Pinpoint the cell where the given text exists, returning its [X, Y] midpoint coordinate. 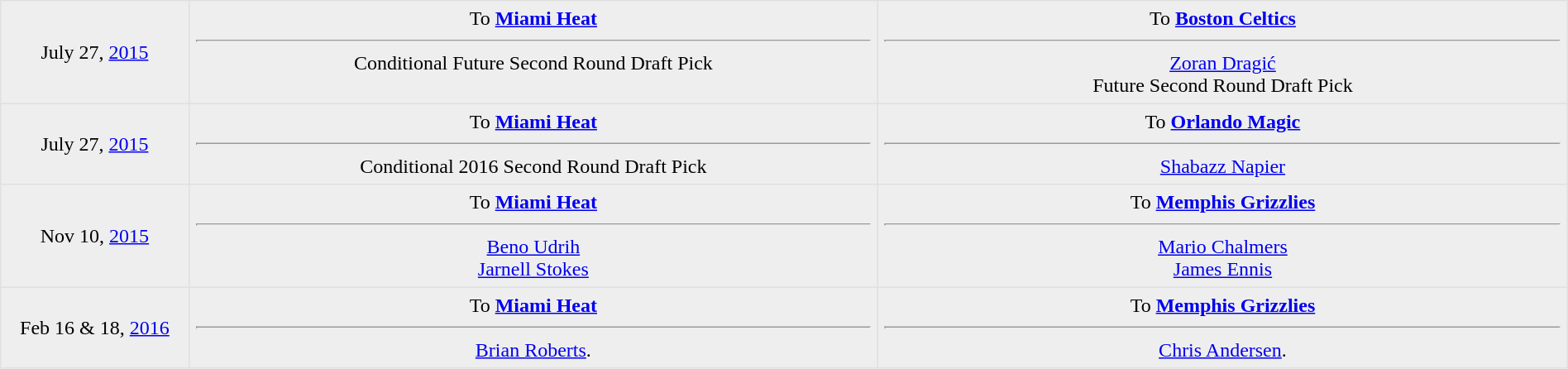
To Miami HeatConditional Future Second Round Draft Pick [533, 52]
Feb 16 & 18, 2016 [94, 328]
To Memphis GrizzliesChris Andersen. [1223, 328]
To Miami HeatConditional 2016 Second Round Draft Pick [533, 144]
Nov 10, 2015 [94, 236]
To Boston CelticsZoran DragićFuture Second Round Draft Pick [1223, 52]
To Miami HeatBeno UdrihJarnell Stokes [533, 236]
To Memphis GrizzliesMario ChalmersJames Ennis [1223, 236]
To Miami HeatBrian Roberts. [533, 328]
To Orlando MagicShabazz Napier [1223, 144]
